Search for the cell housing the specified text and yield its [X, Y] center coordinate. 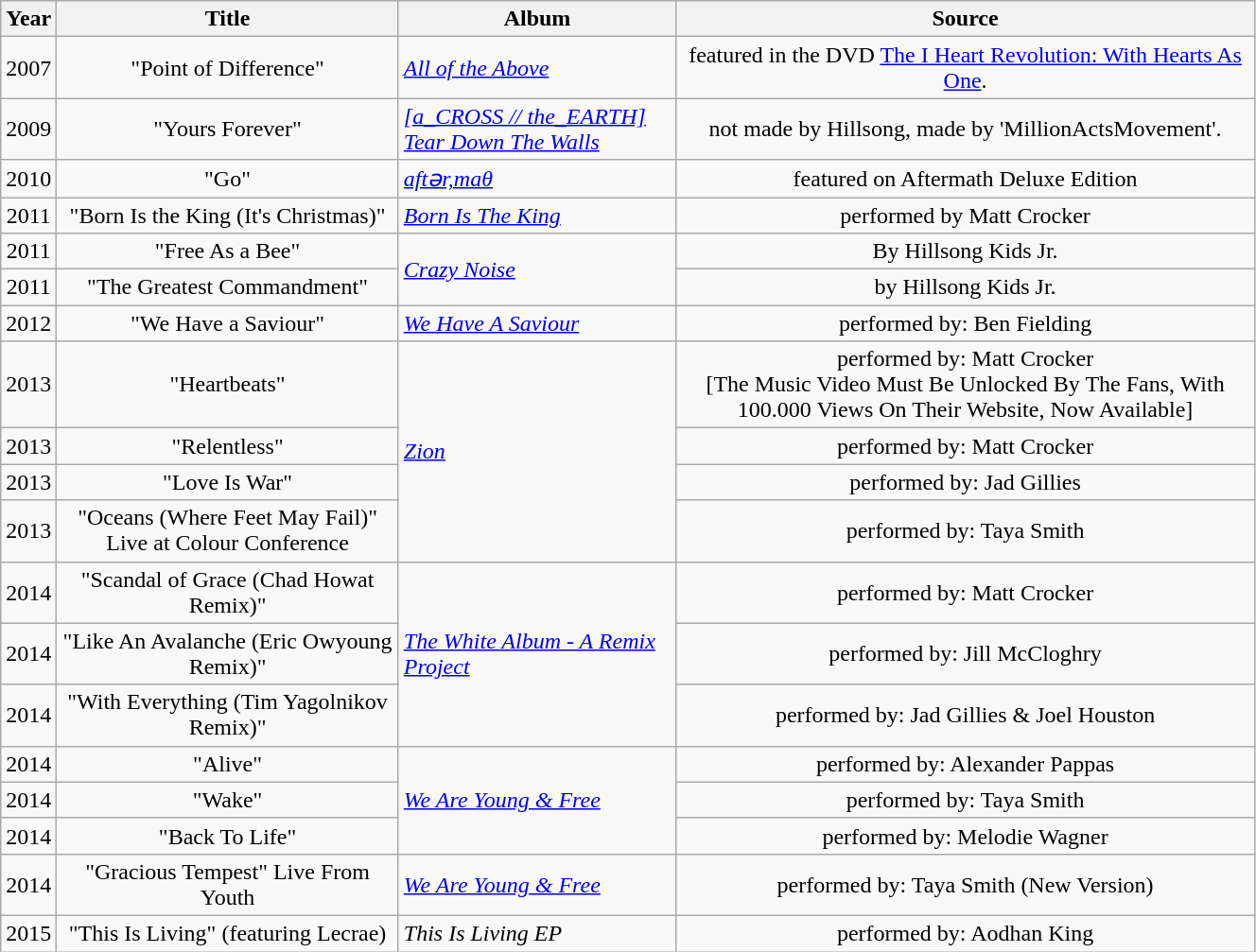
"Go" [227, 179]
"The Greatest Commandment" [227, 287]
"Like An Avalanche (Eric Owyoung Remix)" [227, 654]
"Scandal of Grace (Chad Howat Remix)" [227, 592]
We Have A Saviour [537, 323]
"Point of Difference" [227, 68]
This Is Living EP [537, 933]
Born Is The King [537, 215]
Title [227, 19]
"Wake" [227, 800]
"Gracious Tempest" Live From Youth [227, 885]
"Yours Forever" [227, 129]
"Free As a Bee" [227, 251]
"Born Is the King (It's Christmas)" [227, 215]
Zion [537, 452]
performed by: Aodhan King [966, 933]
performed by: Ben Fielding [966, 323]
featured in the DVD The I Heart Revolution: With Hearts As One. [966, 68]
Crazy Noise [537, 269]
The White Album - A Remix Project [537, 654]
aftər,maθ [537, 179]
2015 [28, 933]
All of the Above [537, 68]
by Hillsong Kids Jr. [966, 287]
"This Is Living" (featuring Lecrae) [227, 933]
performed by: Matt Crocker [The Music Video Must Be Unlocked By The Fans, With 100.000 Views On Their Website, Now Available] [966, 385]
2012 [28, 323]
"With Everything (Tim Yagolnikov Remix)" [227, 715]
Source [966, 19]
performed by Matt Crocker [966, 215]
2007 [28, 68]
performed by: Jad Gillies [966, 482]
performed by: Jad Gillies & Joel Houston [966, 715]
"Oceans (Where Feet May Fail)" Live at Colour Conference [227, 531]
performed by: Melodie Wagner [966, 836]
featured on Aftermath Deluxe Edition [966, 179]
performed by: Taya Smith (New Version) [966, 885]
Year [28, 19]
"Alive" [227, 764]
[a_CROSS // the_EARTH] Tear Down The Walls [537, 129]
"Relentless" [227, 446]
By Hillsong Kids Jr. [966, 251]
2010 [28, 179]
performed by: Jill McCloghry [966, 654]
Album [537, 19]
not made by Hillsong, made by 'MillionActsMovement'. [966, 129]
2009 [28, 129]
"We Have a Saviour" [227, 323]
"Back To Life" [227, 836]
"Love Is War" [227, 482]
performed by: Alexander Pappas [966, 764]
"Heartbeats" [227, 385]
